From the cell containing the given text, extract its center point as [x, y] coordinate. 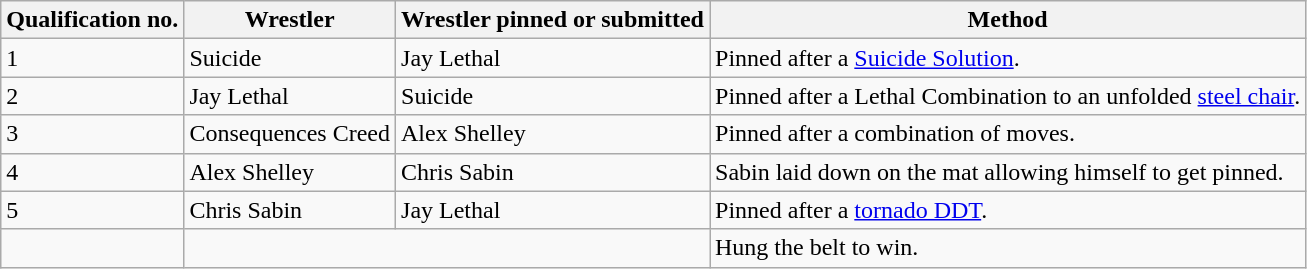
5 [92, 210]
Consequences Creed [290, 134]
Pinned after a combination of moves. [1008, 134]
Sabin laid down on the mat allowing himself to get pinned. [1008, 172]
Pinned after a Suicide Solution. [1008, 58]
Qualification no. [92, 20]
3 [92, 134]
Method [1008, 20]
2 [92, 96]
Wrestler pinned or submitted [553, 20]
Pinned after a tornado DDT. [1008, 210]
Pinned after a Lethal Combination to an unfolded steel chair. [1008, 96]
Hung the belt to win. [1008, 248]
1 [92, 58]
Wrestler [290, 20]
4 [92, 172]
